Locate the cell with the specified text and output its (x, y) center coordinate. 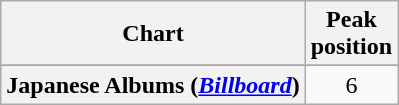
Peakposition (351, 34)
Chart (153, 34)
Japanese Albums (Billboard) (153, 85)
6 (351, 85)
